Scan for the cell matching the given text and deliver its (x, y) coordinate at center. 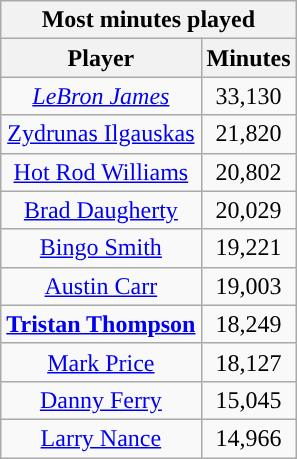
Hot Rod Williams (101, 172)
15,045 (248, 400)
Tristan Thompson (101, 324)
18,127 (248, 362)
14,966 (248, 438)
Mark Price (101, 362)
20,029 (248, 210)
Zydrunas Ilgauskas (101, 134)
Larry Nance (101, 438)
19,221 (248, 248)
LeBron James (101, 96)
Brad Daugherty (101, 210)
Bingo Smith (101, 248)
Danny Ferry (101, 400)
Minutes (248, 58)
20,802 (248, 172)
Player (101, 58)
19,003 (248, 286)
33,130 (248, 96)
Most minutes played (148, 20)
21,820 (248, 134)
18,249 (248, 324)
Austin Carr (101, 286)
